Capture the cell that displays the provided text and extract its (X, Y) central coordinate. 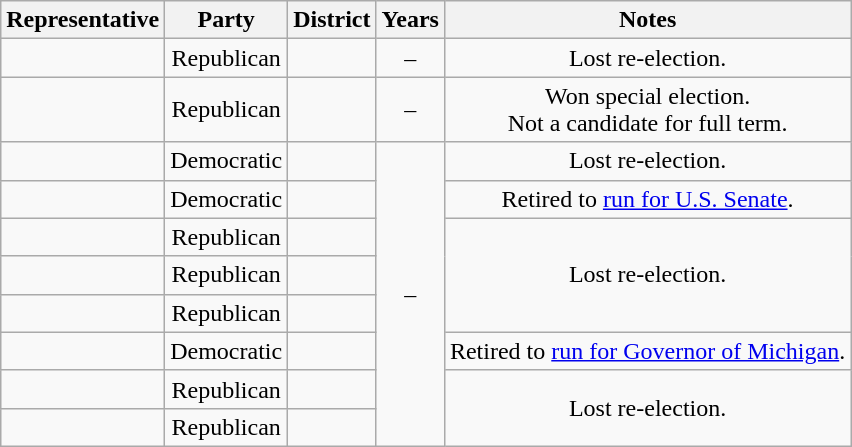
Years (410, 20)
District (332, 20)
Retired to run for Governor of Michigan. (647, 351)
Representative (83, 20)
Retired to run for U.S. Senate. (647, 199)
Notes (647, 20)
Won special election.Not a candidate for full term. (647, 110)
Party (226, 20)
